Scan for the cell matching the given text and deliver its (X, Y) coordinate at center. 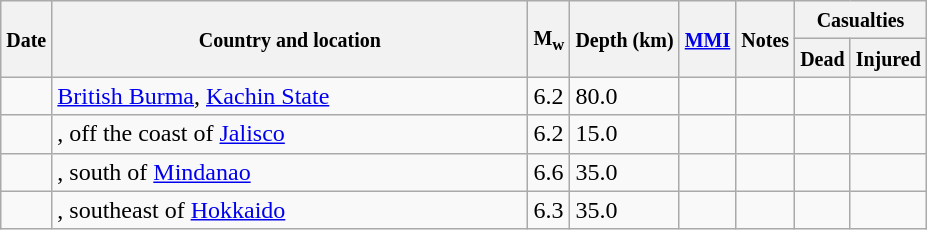
MMI (708, 39)
6.3 (549, 210)
Dead (823, 58)
15.0 (624, 134)
Date (26, 39)
, south of Mindanao (290, 172)
6.6 (549, 172)
British Burma, Kachin State (290, 96)
Casualties (861, 20)
80.0 (624, 96)
Country and location (290, 39)
, off the coast of Jalisco (290, 134)
Depth (km) (624, 39)
Notes (766, 39)
, southeast of Hokkaido (290, 210)
Injured (888, 58)
Mw (549, 39)
